Pinpoint the cell where the given text exists, returning its [X, Y] midpoint coordinate. 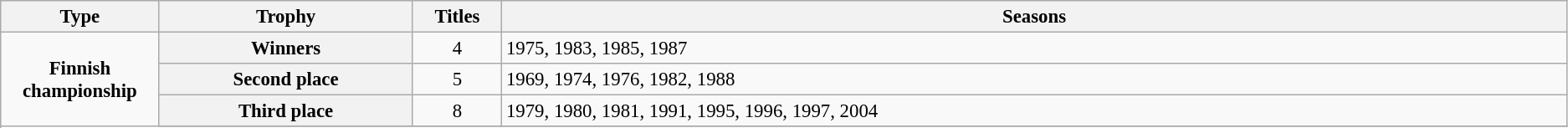
4 [457, 49]
Finnish championship [80, 80]
5 [457, 79]
8 [457, 111]
Trophy [286, 17]
Titles [457, 17]
Winners [286, 49]
Second place [286, 79]
1969, 1974, 1976, 1982, 1988 [1034, 79]
1979, 1980, 1981, 1991, 1995, 1996, 1997, 2004 [1034, 111]
Type [80, 17]
1975, 1983, 1985, 1987 [1034, 49]
Third place [286, 111]
Seasons [1034, 17]
